Scan for the cell matching the given text and deliver its [X, Y] coordinate at center. 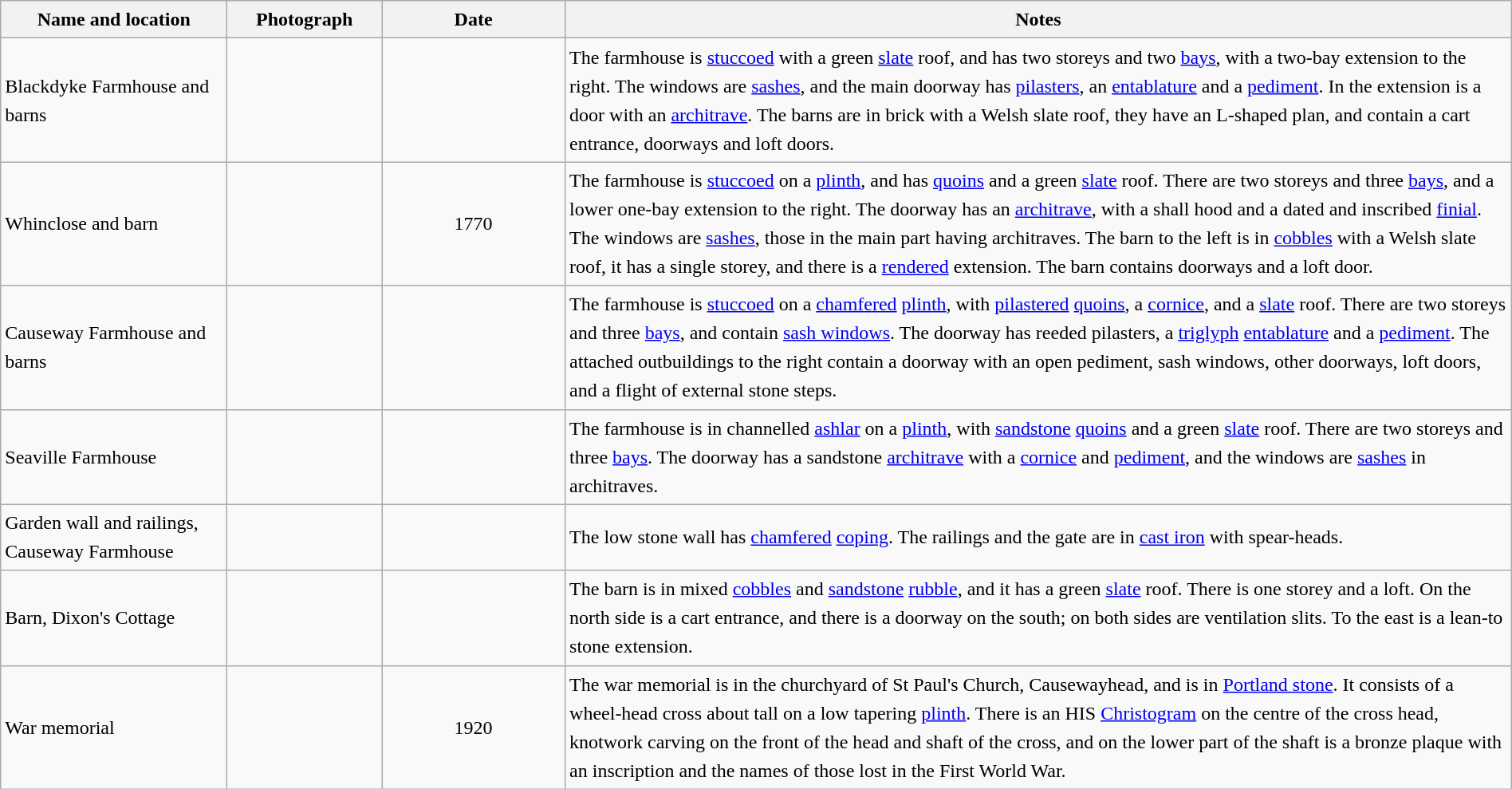
Barn, Dixon's Cottage [114, 617]
Notes [1038, 19]
Photograph [305, 19]
War memorial [114, 728]
Seaville Farmhouse [114, 456]
Garden wall and railings,Causeway Farmhouse [114, 538]
1770 [474, 223]
Blackdyke Farmhouse and barns [114, 101]
Date [474, 19]
1920 [474, 728]
Causeway Farmhouse and barns [114, 348]
Whinclose and barn [114, 223]
The low stone wall has chamfered coping. The railings and the gate are in cast iron with spear-heads. [1038, 538]
Name and location [114, 19]
